Scan for the cell matching the given text and deliver its [X, Y] coordinate at center. 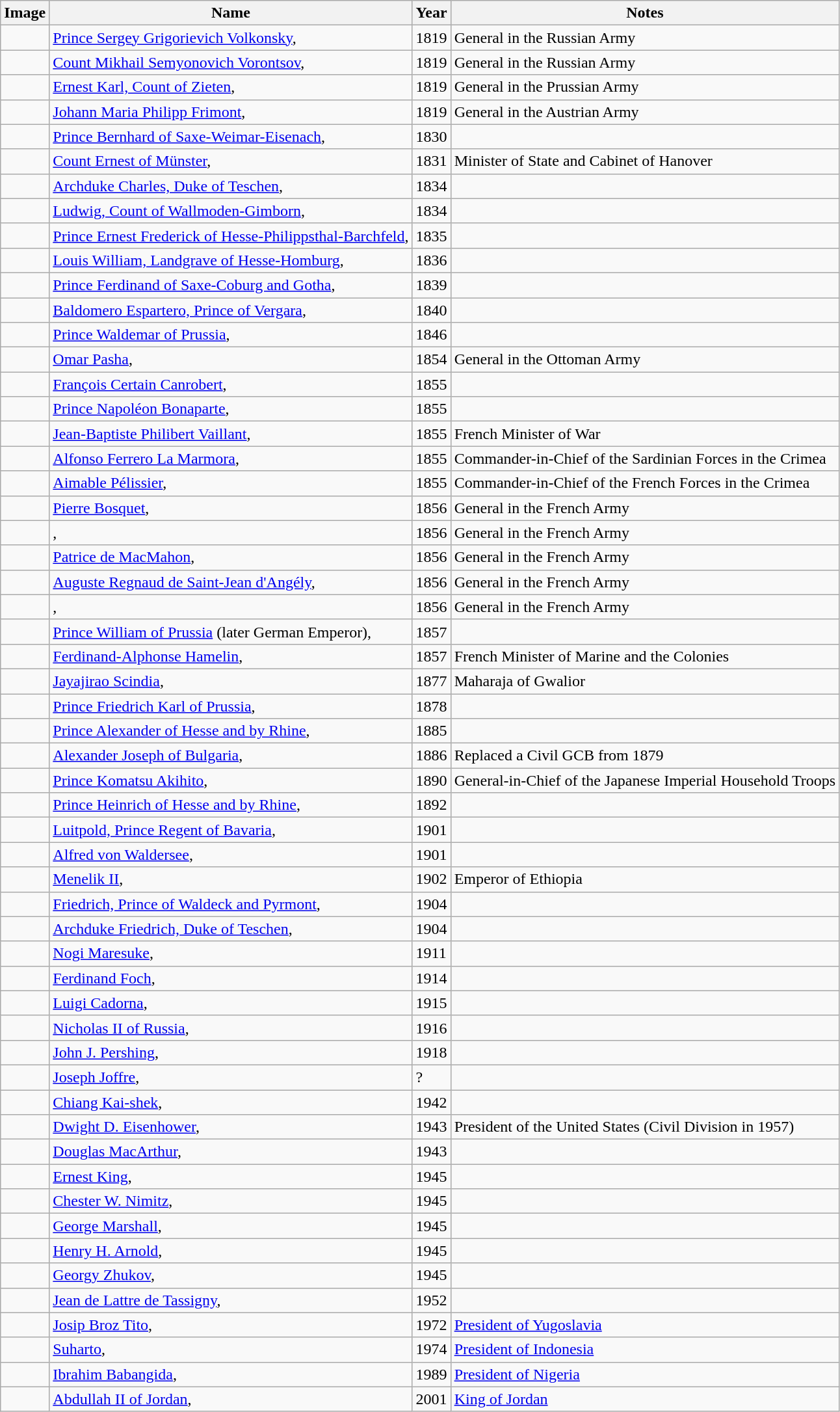
Prince Alexander of Hesse and by Rhine, [231, 731]
Alfred von Waldersee, [231, 855]
Ludwig, Count of Wallmoden-Gimborn, [231, 211]
Prince Ernest Frederick of Hesse-Philippsthal-Barchfeld, [231, 235]
Archduke Friedrich, Duke of Teschen, [231, 929]
1916 [432, 1028]
John J. Pershing, [231, 1052]
1830 [432, 137]
French Minister of Marine and the Colonies [645, 656]
1989 [432, 1374]
Notes [645, 13]
Jayajirao Scindia, [231, 681]
Dwight D. Eisenhower, [231, 1127]
Prince Sergey Grigorievich Volkonsky, [231, 38]
Prince Bernhard of Saxe-Weimar-Eisenach, [231, 137]
Abdullah II of Jordan, [231, 1399]
1952 [432, 1300]
1972 [432, 1325]
1886 [432, 756]
Emperor of Ethiopia [645, 879]
1890 [432, 780]
Commander-in-Chief of the French Forces in the Crimea [645, 483]
Aimable Pélissier, [231, 483]
Georgy Zhukov, [231, 1275]
1831 [432, 161]
1836 [432, 260]
1846 [432, 335]
Joseph Joffre, [231, 1077]
1914 [432, 978]
Image [25, 13]
King of Jordan [645, 1399]
Friedrich, Prince of Waldeck and Pyrmont, [231, 904]
Ernest King, [231, 1177]
Johann Maria Philipp Frimont, [231, 112]
General-in-Chief of the Japanese Imperial Household Troops [645, 780]
Prince Heinrich of Hesse and by Rhine, [231, 805]
George Marshall, [231, 1226]
1885 [432, 731]
Year [432, 13]
Name [231, 13]
President of Indonesia [645, 1350]
Suharto, [231, 1350]
General in the Austrian Army [645, 112]
Jean de Lattre de Tassigny, [231, 1300]
French Minister of War [645, 434]
Count Mikhail Semyonovich Vorontsov, [231, 62]
Luigi Cadorna, [231, 1003]
President of the United States (Civil Division in 1957) [645, 1127]
Prince William of Prussia (later German Emperor), [231, 632]
Nicholas II of Russia, [231, 1028]
Pierre Bosquet, [231, 508]
1902 [432, 879]
Prince Ferdinand of Saxe-Coburg and Gotha, [231, 285]
Jean-Baptiste Philibert Vaillant, [231, 434]
Ibrahim Babangida, [231, 1374]
Patrice de MacMahon, [231, 557]
Josip Broz Tito, [231, 1325]
Louis William, Landgrave of Hesse-Homburg, [231, 260]
1840 [432, 310]
Chiang Kai-shek, [231, 1102]
Ferdinand-Alphonse Hamelin, [231, 656]
Auguste Regnaud de Saint-Jean d'Angély, [231, 582]
Ferdinand Foch, [231, 978]
Minister of State and Cabinet of Hanover [645, 161]
Alfonso Ferrero La Marmora, [231, 459]
Chester W. Nimitz, [231, 1201]
General in the Prussian Army [645, 87]
1918 [432, 1052]
Henry H. Arnold, [231, 1251]
Prince Napoléon Bonaparte, [231, 409]
Commander-in-Chief of the Sardinian Forces in the Crimea [645, 459]
1835 [432, 235]
Prince Waldemar of Prussia, [231, 335]
Archduke Charles, Duke of Teschen, [231, 186]
1839 [432, 285]
Ernest Karl, Count of Zieten, [231, 87]
1942 [432, 1102]
Douglas MacArthur, [231, 1152]
François Certain Canrobert, [231, 384]
? [432, 1077]
Luitpold, Prince Regent of Bavaria, [231, 830]
Menelik II, [231, 879]
Maharaja of Gwalior [645, 681]
Replaced a Civil GCB from 1879 [645, 756]
1854 [432, 360]
President of Yugoslavia [645, 1325]
Omar Pasha, [231, 360]
Count Ernest of Münster, [231, 161]
Alexander Joseph of Bulgaria, [231, 756]
General in the Ottoman Army [645, 360]
1974 [432, 1350]
Prince Friedrich Karl of Prussia, [231, 706]
1878 [432, 706]
Nogi Maresuke, [231, 953]
1877 [432, 681]
Prince Komatsu Akihito, [231, 780]
1911 [432, 953]
1892 [432, 805]
2001 [432, 1399]
President of Nigeria [645, 1374]
1915 [432, 1003]
Baldomero Espartero, Prince of Vergara, [231, 310]
